Pinpoint the cell where the given text exists, returning its (X, Y) midpoint coordinate. 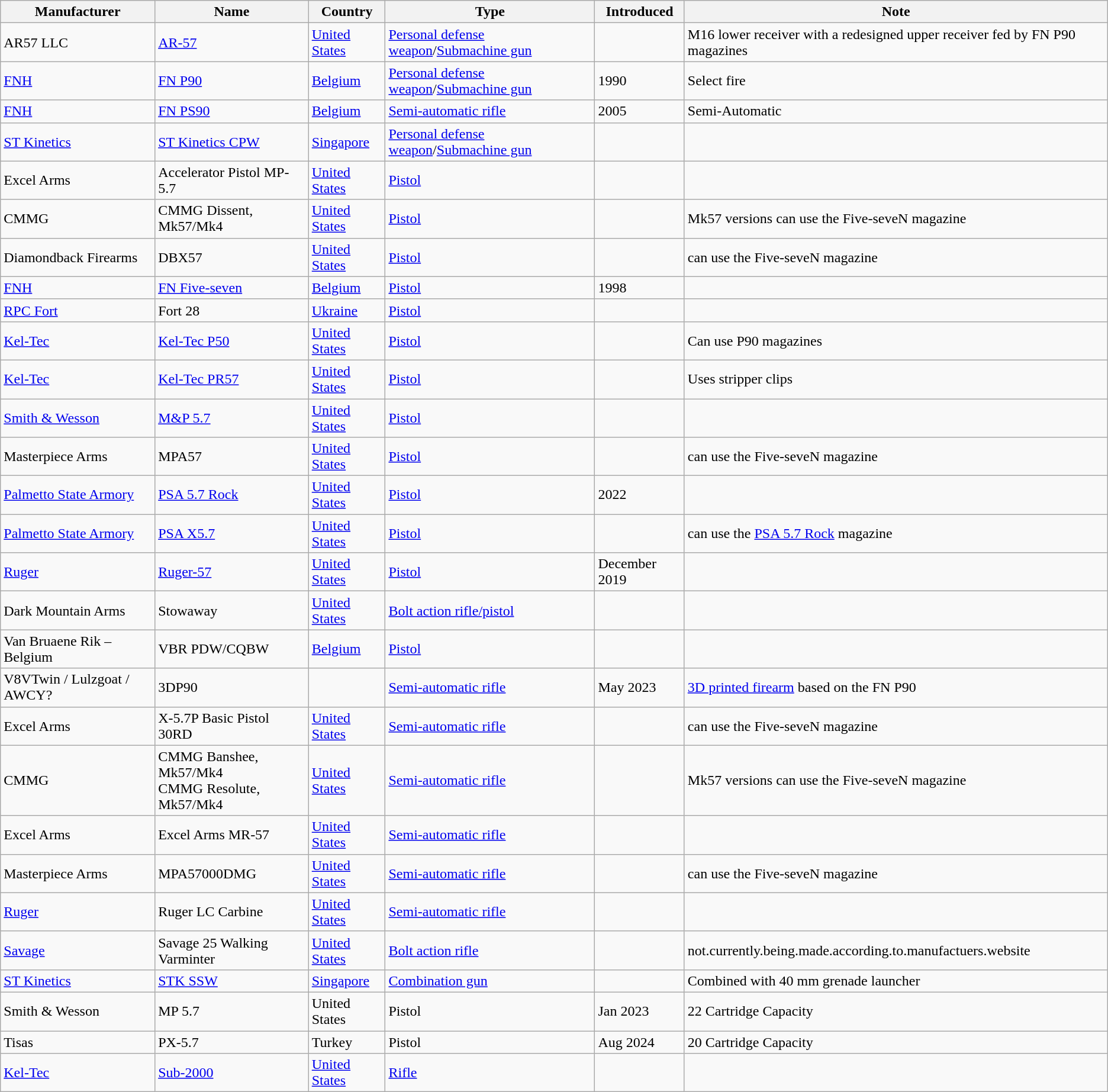
FN Five-seven (232, 288)
Accelerator Pistol MP-5.7 (232, 180)
Turkey (347, 1042)
Ruger-57 (232, 572)
VBR PDW/CQBW (232, 649)
Sub-2000 (232, 1072)
V8VTwin / Lulzgoat / AWCY? (78, 688)
PSA X5.7 (232, 534)
Name (232, 12)
not.currently.being.made.according.to.manufactuers.website (896, 951)
Country (347, 12)
Tisas (78, 1042)
Rifle (490, 1072)
DBX57 (232, 257)
22 Cartridge Capacity (896, 1011)
Aug 2024 (639, 1042)
CMMG Dissent, Mk57/Mk4 (232, 219)
FN P90 (232, 80)
Combination gun (490, 981)
Uses stripper clips (896, 379)
PX-5.7 (232, 1042)
PSA 5.7 Rock (232, 495)
Select fire (896, 80)
STK SSW (232, 981)
December 2019 (639, 572)
Excel Arms MR-57 (232, 835)
20 Cartridge Capacity (896, 1042)
2005 (639, 111)
ST Kinetics CPW (232, 142)
Jan 2023 (639, 1011)
can use the PSA 5.7 Rock magazine (896, 534)
AR-57 (232, 43)
Diamondback Firearms (78, 257)
Kel-Tec PR57 (232, 379)
Semi-Automatic (896, 111)
2022 (639, 495)
Savage 25 Walking Varminter (232, 951)
1998 (639, 288)
1990 (639, 80)
Manufacturer (78, 12)
AR57 LLC (78, 43)
Savage (78, 951)
MPA57000DMG (232, 874)
RPC Fort (78, 310)
Fort 28 (232, 310)
M&P 5.7 (232, 418)
Can use P90 magazines (896, 341)
M16 lower receiver with a redesigned upper receiver fed by FN P90 magazines (896, 43)
3DP90 (232, 688)
Ukraine (347, 310)
Stowaway (232, 611)
CMMG Banshee, Mk57/Mk4CMMG Resolute, Mk57/Mk4 (232, 780)
FN PS90 (232, 111)
Van Bruaene Rik – Belgium (78, 649)
Type (490, 12)
MP 5.7 (232, 1011)
MPA57 (232, 457)
Combined with 40 mm grenade launcher (896, 981)
Bolt action rifle (490, 951)
Bolt action rifle/pistol (490, 611)
Kel-Tec P50 (232, 341)
3D printed firearm based on the FN P90 (896, 688)
Ruger LC Carbine (232, 911)
May 2023 (639, 688)
Dark Mountain Arms (78, 611)
Introduced (639, 12)
Note (896, 12)
X-5.7P Basic Pistol 30RD (232, 726)
